Identify which cell holds the provided text, then report its (X, Y) central coordinate. 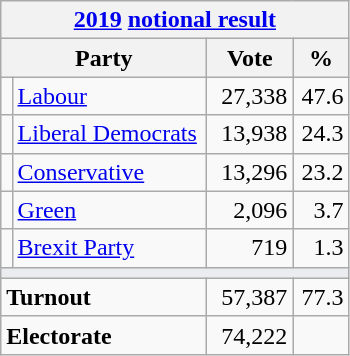
23.2 (321, 172)
1.3 (321, 248)
% (321, 58)
74,222 (250, 335)
Electorate (104, 335)
24.3 (321, 134)
2019 notional result (175, 20)
Labour (110, 96)
13,296 (250, 172)
3.7 (321, 210)
27,338 (250, 96)
Turnout (104, 297)
Brexit Party (110, 248)
Conservative (110, 172)
57,387 (250, 297)
Party (104, 58)
77.3 (321, 297)
Liberal Democrats (110, 134)
13,938 (250, 134)
47.6 (321, 96)
2,096 (250, 210)
719 (250, 248)
Green (110, 210)
Vote (250, 58)
